Search for the cell housing the specified text and yield its [x, y] center coordinate. 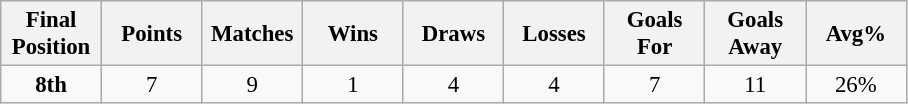
9 [252, 85]
Wins [354, 34]
Losses [554, 34]
11 [756, 85]
Points [152, 34]
1 [354, 85]
Goals Away [756, 34]
Avg% [856, 34]
Draws [454, 34]
Final Position [52, 34]
26% [856, 85]
Matches [252, 34]
8th [52, 85]
Goals For [654, 34]
